Return the [x, y] coordinate for the center point of the cell that contains the specified text.  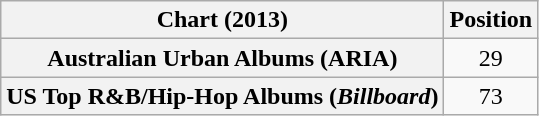
Chart (2013) [222, 20]
Australian Urban Albums (ARIA) [222, 58]
US Top R&B/Hip-Hop Albums (Billboard) [222, 96]
29 [491, 58]
73 [491, 96]
Position [491, 20]
